Find where the given text appears and provide that cell's center as [X, Y] coordinate. 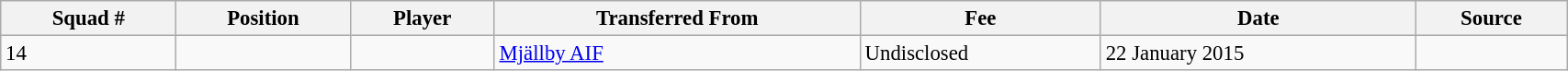
Undisclosed [980, 53]
Transferred From [677, 18]
Squad # [88, 18]
Date [1258, 18]
Source [1491, 18]
14 [88, 53]
Position [263, 18]
Player [423, 18]
Fee [980, 18]
22 January 2015 [1258, 53]
Mjällby AIF [677, 53]
